Scan for the cell matching the given text and deliver its (x, y) coordinate at center. 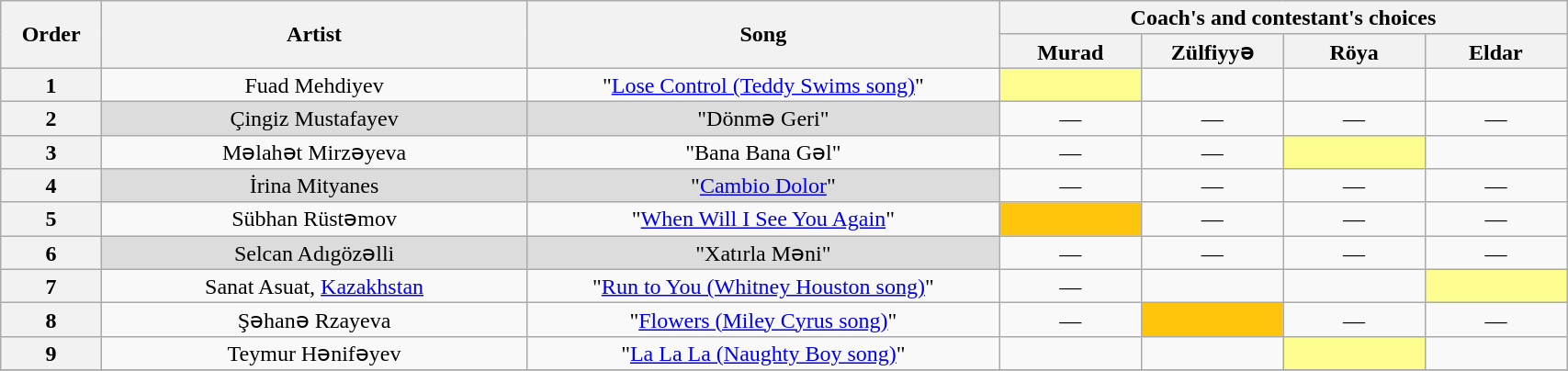
Röya (1354, 51)
"Cambio Dolor" (764, 185)
5 (51, 219)
Teymur Hənifəyev (314, 353)
İrina Mityanes (314, 185)
"Flowers (Miley Cyrus song)" (764, 320)
Məlahət Mirzəyeva (314, 152)
Şəhanə Rzayeva (314, 320)
Sübhan Rüstəmov (314, 219)
1 (51, 84)
"When Will I See You Again" (764, 219)
Order (51, 35)
9 (51, 353)
Çingiz Mustafayev (314, 118)
Coach's and contestant's choices (1282, 18)
Sanat Asuat, Kazakhstan (314, 287)
4 (51, 185)
"Dönmə Geri" (764, 118)
Song (764, 35)
Fuad Mehdiyev (314, 84)
Zülfiyyə (1213, 51)
Artist (314, 35)
6 (51, 253)
"Run to You (Whitney Houston song)" (764, 287)
8 (51, 320)
"Bana Bana Gəl" (764, 152)
3 (51, 152)
Eldar (1495, 51)
7 (51, 287)
Murad (1070, 51)
"Lose Control (Teddy Swims song)" (764, 84)
Selcan Adıgözəlli (314, 253)
"Xatırla Məni" (764, 253)
"La La La (Naughty Boy song)" (764, 353)
2 (51, 118)
